Provide the (X, Y) coordinate of the cell's center where the given text is located.  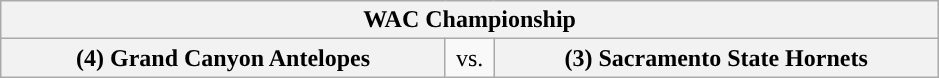
vs. (470, 58)
(3) Sacramento State Hornets (716, 58)
WAC Championship (470, 20)
(4) Grand Canyon Antelopes (224, 58)
